Provide the [X, Y] coordinate of the cell's center where the given text is located.  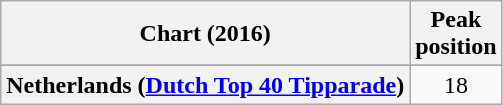
18 [456, 85]
Chart (2016) [206, 34]
Netherlands (Dutch Top 40 Tipparade) [206, 85]
Peakposition [456, 34]
